Extract the (X, Y) coordinate from the center of the cell holding the provided text.  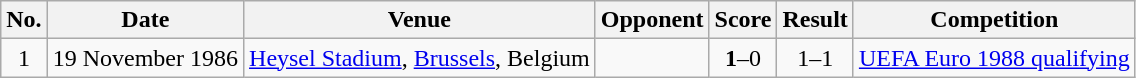
Result (815, 20)
Date (145, 20)
1–1 (815, 58)
1–0 (743, 58)
Competition (994, 20)
Heysel Stadium, Brussels, Belgium (420, 58)
1 (24, 58)
Score (743, 20)
No. (24, 20)
Venue (420, 20)
UEFA Euro 1988 qualifying (994, 58)
Opponent (652, 20)
19 November 1986 (145, 58)
